Locate the cell with the specified text and output its (X, Y) center coordinate. 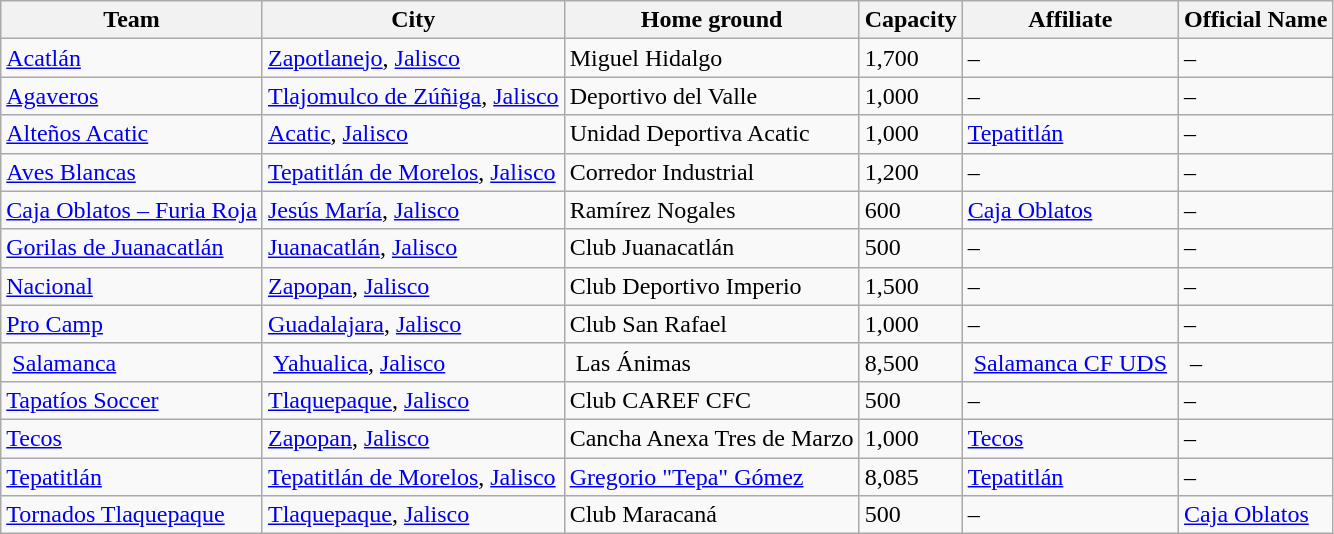
Official Name (1256, 20)
Cancha Anexa Tres de Marzo (712, 438)
Yahualica, Jalisco (413, 362)
Las Ánimas (712, 362)
Deportivo del Valle (712, 96)
Miguel Hidalgo (712, 58)
Ramírez Nogales (712, 210)
Gregorio "Tepa" Gómez (712, 477)
Guadalajara, Jalisco (413, 324)
Team (132, 20)
Capacity (910, 20)
Club Juanacatlán (712, 248)
Acatlán (132, 58)
Home ground (712, 20)
Affiliate (1070, 20)
Salamanca (132, 362)
Caja Oblatos – Furia Roja (132, 210)
1,700 (910, 58)
1,500 (910, 286)
Unidad Deportiva Acatic (712, 134)
Club San Rafael (712, 324)
1,200 (910, 172)
Corredor Industrial (712, 172)
8,085 (910, 477)
Gorilas de Juanacatlán (132, 248)
Nacional (132, 286)
Aves Blancas (132, 172)
Acatic, Jalisco (413, 134)
Pro Camp (132, 324)
Tapatíos Soccer (132, 400)
Club CAREF CFC (712, 400)
8,500 (910, 362)
Agaveros (132, 96)
Zapotlanejo, Jalisco (413, 58)
600 (910, 210)
Tornados Tlaquepaque (132, 515)
Jesús María, Jalisco (413, 210)
City (413, 20)
Juanacatlán, Jalisco (413, 248)
Salamanca CF UDS (1070, 362)
Club Maracaná (712, 515)
Alteños Acatic (132, 134)
Club Deportivo Imperio (712, 286)
Tlajomulco de Zúñiga, Jalisco (413, 96)
